For the text-containing cell, return its midpoint in [x, y] coordinate format. 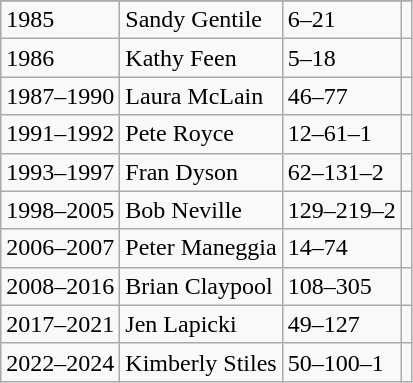
46–77 [342, 96]
2017–2021 [60, 324]
1987–1990 [60, 96]
Pete Royce [201, 134]
Kathy Feen [201, 58]
Sandy Gentile [201, 20]
2022–2024 [60, 362]
Brian Claypool [201, 286]
2008–2016 [60, 286]
50–100–1 [342, 362]
Peter Maneggia [201, 248]
1991–1992 [60, 134]
14–74 [342, 248]
1985 [60, 20]
49–127 [342, 324]
5–18 [342, 58]
Kimberly Stiles [201, 362]
Fran Dyson [201, 172]
1993–1997 [60, 172]
129–219–2 [342, 210]
1998–2005 [60, 210]
1986 [60, 58]
62–131–2 [342, 172]
12–61–1 [342, 134]
Jen Lapicki [201, 324]
Bob Neville [201, 210]
108–305 [342, 286]
6–21 [342, 20]
2006–2007 [60, 248]
Laura McLain [201, 96]
